Provide the (x, y) coordinate of the cell's center where the given text is located.  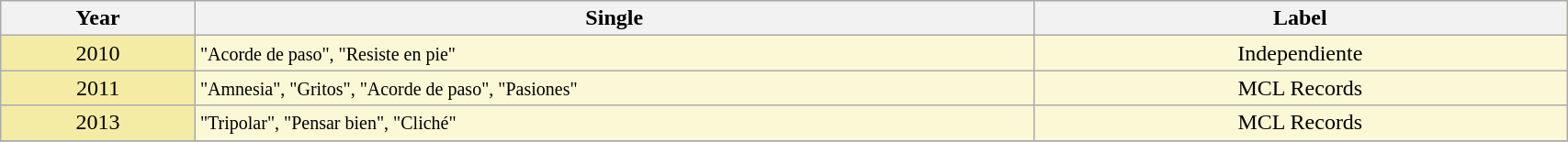
Label (1301, 18)
Independiente (1301, 53)
"Tripolar", "Pensar bien", "Cliché" (614, 123)
Year (98, 18)
2011 (98, 88)
"Amnesia", "Gritos", "Acorde de paso", "Pasiones" (614, 88)
2013 (98, 123)
"Acorde de paso", "Resiste en pie" (614, 53)
Single (614, 18)
2010 (98, 53)
